Find where the given text appears and provide that cell's center as [x, y] coordinate. 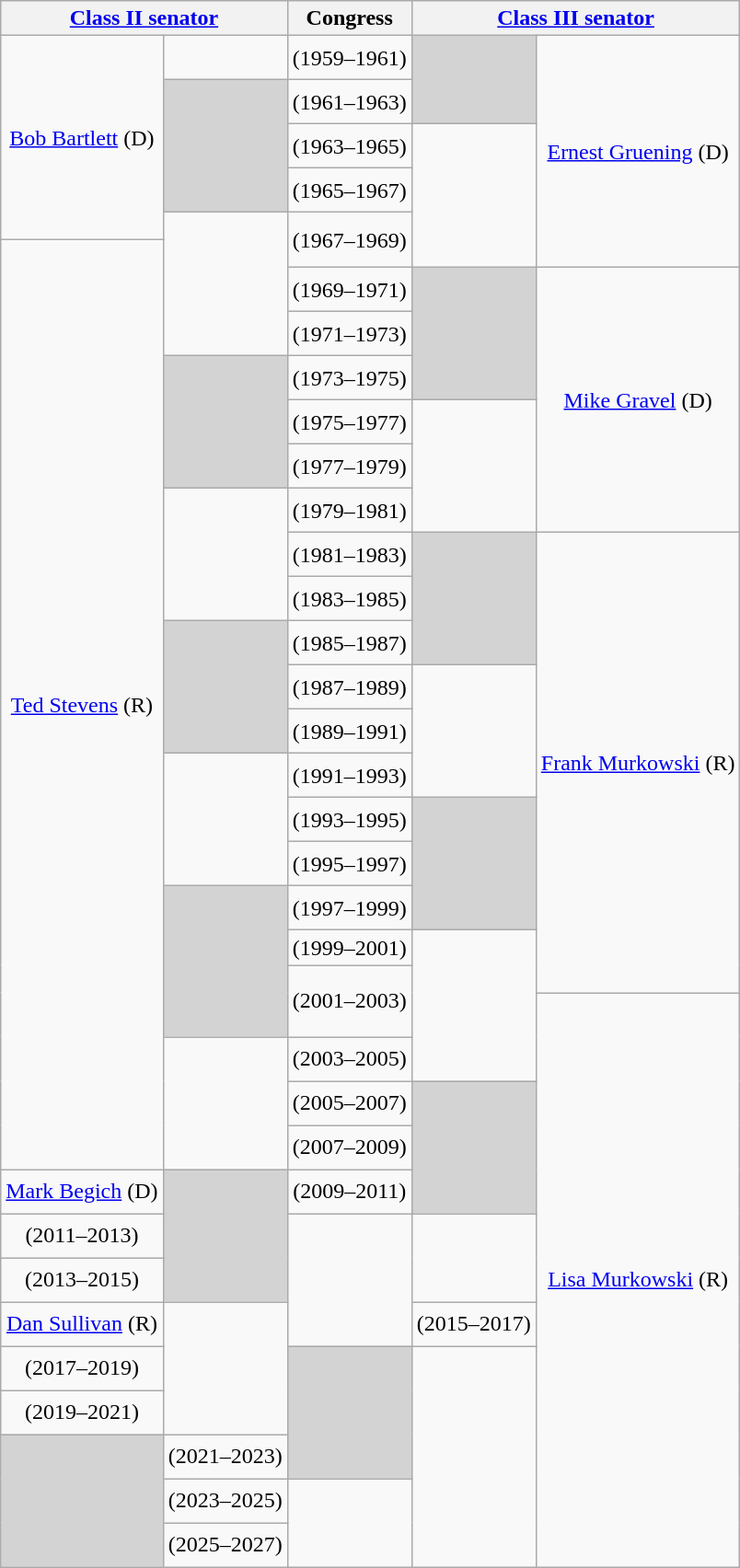
(1977–1979) [350, 467]
(2005–2007) [350, 1103]
Ernest Gruening (D) [638, 152]
(1979–1981) [350, 511]
(1963–1965) [350, 146]
(1983–1985) [350, 599]
(1985–1987) [350, 643]
Lisa Murkowski (R) [638, 1280]
(2021–2023) [225, 1457]
Mark Begich (D) [82, 1192]
(1999–2001) [350, 948]
(2019–2021) [82, 1412]
Class III senator [576, 18]
(1981–1983) [350, 555]
(1989–1991) [350, 732]
(1967–1969) [350, 240]
(2007–2009) [350, 1147]
(2023–2025) [225, 1501]
(2009–2011) [350, 1192]
(1975–1977) [350, 422]
(1959–1961) [350, 58]
(2017–2019) [82, 1368]
Mike Gravel (D) [638, 400]
(1969–1971) [350, 290]
(1971–1973) [350, 334]
(2001–2003) [350, 1001]
(1961–1963) [350, 102]
(1987–1989) [350, 687]
Bob Bartlett (D) [82, 138]
(1997–1999) [350, 908]
Class II senator [144, 18]
(1973–1975) [350, 378]
Dan Sullivan (R) [82, 1324]
(1965–1967) [350, 190]
(1993–1995) [350, 820]
(2025–2027) [225, 1545]
(2011–2013) [82, 1236]
(1995–1997) [350, 864]
(2013–2015) [82, 1280]
(2015–2017) [473, 1324]
Ted Stevens (R) [82, 705]
(2003–2005) [350, 1059]
Congress [350, 18]
(1991–1993) [350, 776]
Frank Murkowski (R) [638, 763]
